Provide the (X, Y) coordinate of the cell's center where the given text is located.  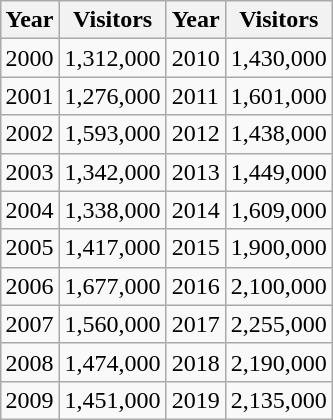
2,100,000 (278, 286)
2002 (30, 134)
2015 (196, 248)
2007 (30, 324)
2005 (30, 248)
1,342,000 (112, 172)
1,312,000 (112, 58)
2001 (30, 96)
2010 (196, 58)
1,417,000 (112, 248)
2006 (30, 286)
1,474,000 (112, 362)
1,276,000 (112, 96)
2,255,000 (278, 324)
2014 (196, 210)
2017 (196, 324)
1,900,000 (278, 248)
2,190,000 (278, 362)
1,451,000 (112, 400)
2008 (30, 362)
2011 (196, 96)
1,438,000 (278, 134)
2018 (196, 362)
1,449,000 (278, 172)
1,560,000 (112, 324)
1,677,000 (112, 286)
1,338,000 (112, 210)
2004 (30, 210)
1,593,000 (112, 134)
1,609,000 (278, 210)
2013 (196, 172)
2,135,000 (278, 400)
2003 (30, 172)
2019 (196, 400)
2000 (30, 58)
1,430,000 (278, 58)
2016 (196, 286)
1,601,000 (278, 96)
2012 (196, 134)
2009 (30, 400)
